Return the (x, y) coordinate for the center point of the cell that contains the specified text.  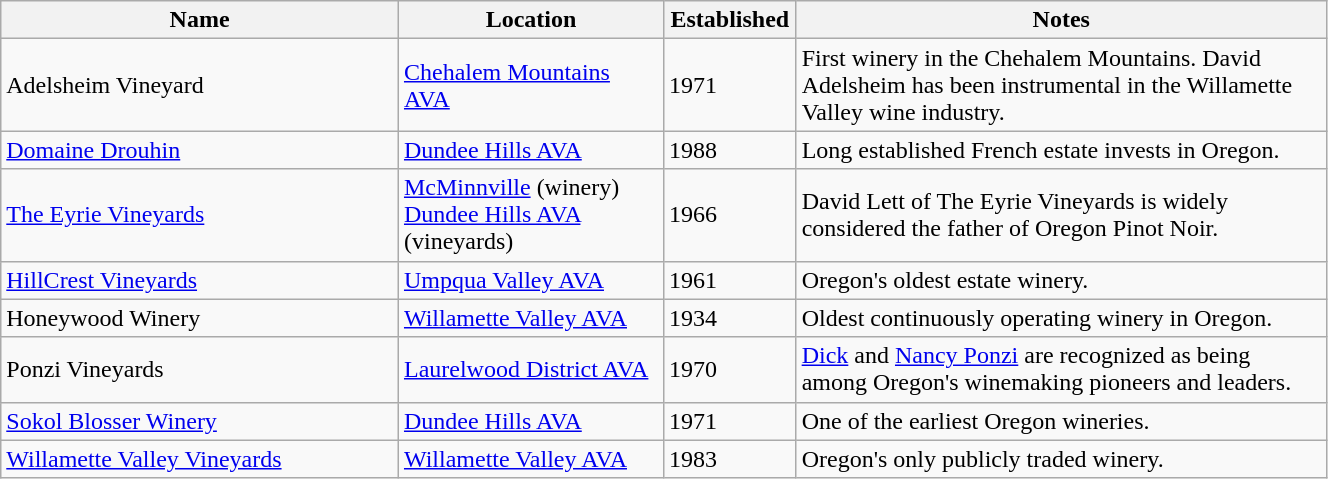
1961 (730, 280)
The Eyrie Vineyards (200, 215)
Ponzi Vineyards (200, 370)
Oregon's only publicly traded winery. (1061, 459)
David Lett of The Eyrie Vineyards is widely considered the father of Oregon Pinot Noir. (1061, 215)
Laurelwood District AVA (530, 370)
1983 (730, 459)
Dick and Nancy Ponzi are recognized as being among Oregon's winemaking pioneers and leaders. (1061, 370)
Adelsheim Vineyard (200, 85)
First winery in the Chehalem Mountains. David Adelsheim has been instrumental in the Willamette Valley wine industry. (1061, 85)
Notes (1061, 20)
Chehalem Mountains AVA (530, 85)
Sokol Blosser Winery (200, 421)
Long established French estate invests in Oregon. (1061, 150)
HillCrest Vineyards (200, 280)
Honeywood Winery (200, 318)
1988 (730, 150)
1966 (730, 215)
1934 (730, 318)
Oregon's oldest estate winery. (1061, 280)
One of the earliest Oregon wineries. (1061, 421)
Name (200, 20)
Location (530, 20)
Willamette Valley Vineyards (200, 459)
Established (730, 20)
Oldest continuously operating winery in Oregon. (1061, 318)
Domaine Drouhin (200, 150)
Umpqua Valley AVA (530, 280)
McMinnville (winery)Dundee Hills AVA (vineyards) (530, 215)
1970 (730, 370)
